Provide the (X, Y) coordinate of the cell's center where the given text is located.  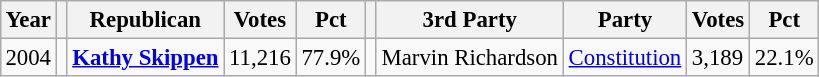
Kathy Skippen (146, 57)
2004 (28, 57)
11,216 (260, 57)
22.1% (784, 57)
77.9% (330, 57)
Constitution (624, 57)
Republican (146, 20)
Party (624, 20)
3rd Party (470, 20)
Year (28, 20)
Marvin Richardson (470, 57)
3,189 (718, 57)
